Detect which cell encompasses the target text, then output its [X, Y] center coordinate. 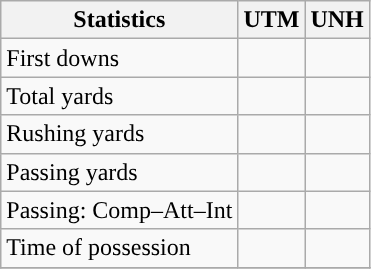
UNH [337, 20]
Time of possession [120, 248]
Rushing yards [120, 134]
Passing: Comp–Att–Int [120, 210]
First downs [120, 58]
UTM [272, 20]
Passing yards [120, 172]
Total yards [120, 96]
Statistics [120, 20]
